Detect which cell encompasses the target text, then output its [x, y] center coordinate. 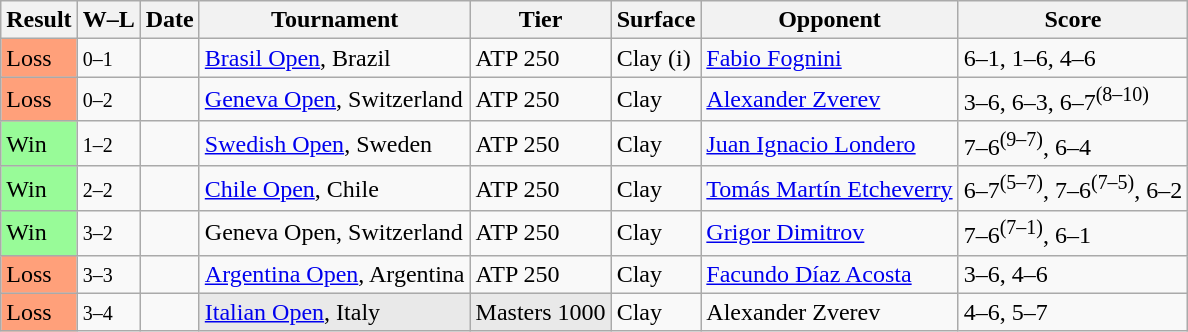
Masters 1000 [540, 312]
Clay (i) [656, 58]
Grigor Dimitrov [830, 234]
0–1 [108, 58]
Surface [656, 20]
Date [170, 20]
Italian Open, Italy [334, 312]
6–1, 1–6, 4–6 [1073, 58]
Tomás Martín Etcheverry [830, 188]
Opponent [830, 20]
3–4 [108, 312]
Fabio Fognini [830, 58]
Juan Ignacio Londero [830, 144]
Argentina Open, Argentina [334, 274]
2–2 [108, 188]
Tier [540, 20]
Result [39, 20]
Tournament [334, 20]
1–2 [108, 144]
Facundo Díaz Acosta [830, 274]
7–6(9–7), 6–4 [1073, 144]
0–2 [108, 100]
3–6, 6–3, 6–7(8–10) [1073, 100]
Chile Open, Chile [334, 188]
Score [1073, 20]
4–6, 5–7 [1073, 312]
W–L [108, 20]
Swedish Open, Sweden [334, 144]
3–6, 4–6 [1073, 274]
6–7(5–7), 7–6(7–5), 6–2 [1073, 188]
3–2 [108, 234]
Brasil Open, Brazil [334, 58]
7–6(7–1), 6–1 [1073, 234]
3–3 [108, 274]
